For the text-containing cell, return its midpoint in (X, Y) coordinate format. 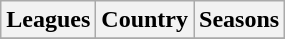
Seasons (240, 20)
Country (145, 20)
Leagues (48, 20)
